Pinpoint the cell where the given text exists, returning its (x, y) midpoint coordinate. 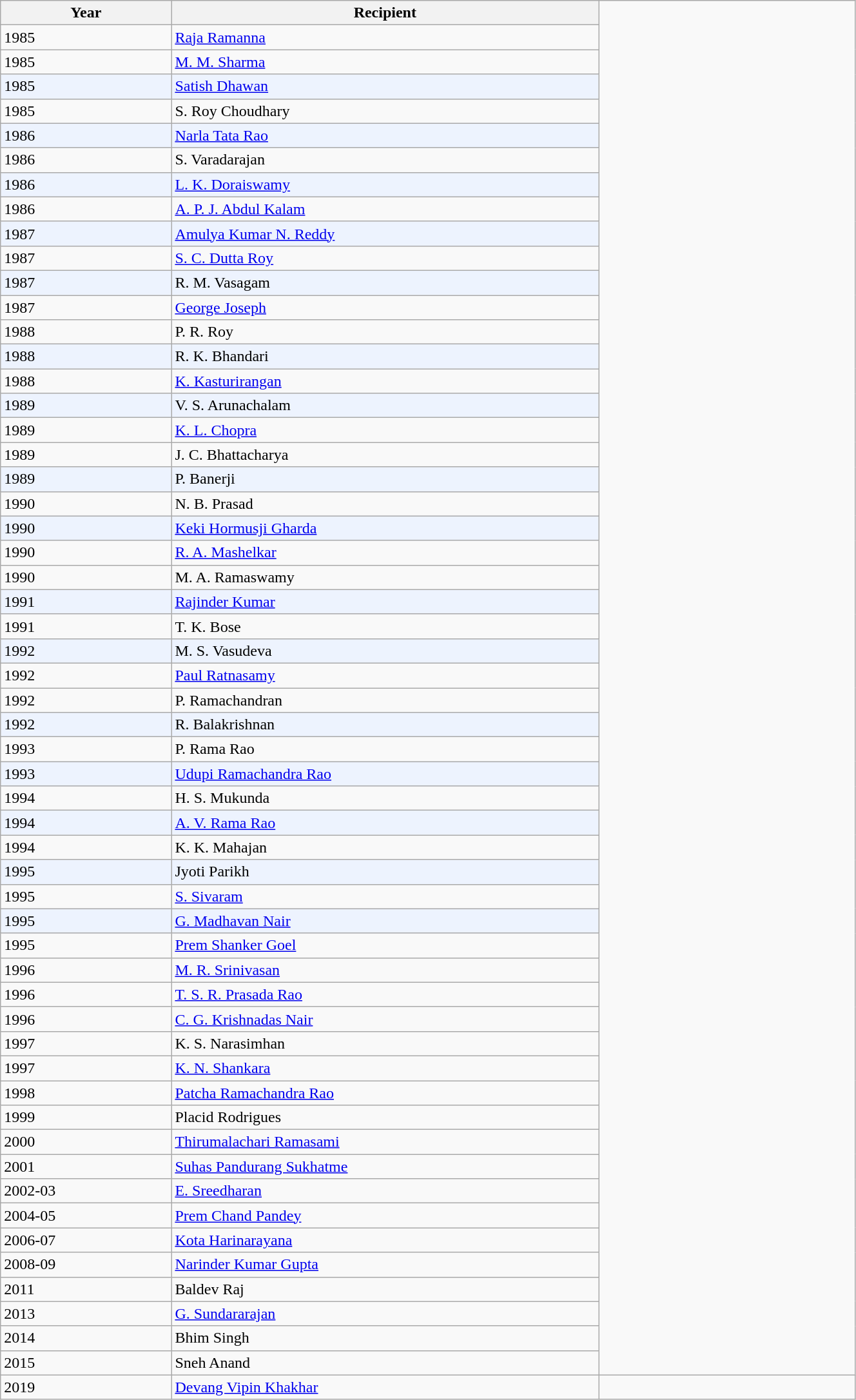
P. Banerji (385, 479)
2013 (86, 1314)
Placid Rodrigues (385, 1118)
Sneh Anand (385, 1363)
K. N. Shankara (385, 1068)
Recipient (385, 13)
L. K. Doraiswamy (385, 184)
R. K. Bhandari (385, 357)
P. Ramachandran (385, 700)
H. S. Mukunda (385, 798)
Amulya Kumar N. Reddy (385, 233)
Devang Vipin Khakhar (385, 1387)
A. P. J. Abdul Kalam (385, 209)
M. R. Srinivasan (385, 970)
George Joseph (385, 308)
M. S. Vasudeva (385, 651)
2019 (86, 1387)
Thirumalachari Ramasami (385, 1142)
G. Sundararajan (385, 1314)
Keki Hormusji Gharda (385, 528)
C. G. Krishnadas Nair (385, 1019)
K. Kasturirangan (385, 381)
S. C. Dutta Roy (385, 258)
K. L. Chopra (385, 430)
Prem Chand Pandey (385, 1216)
S. Varadarajan (385, 160)
Paul Ratnasamy (385, 675)
V. S. Arunachalam (385, 406)
Jyoti Parikh (385, 872)
2008-09 (86, 1265)
Satish Dhawan (385, 86)
1998 (86, 1093)
Rajinder Kumar (385, 602)
2002-03 (86, 1191)
Kota Harinarayana (385, 1240)
2004-05 (86, 1216)
R. M. Vasagam (385, 282)
S. Sivaram (385, 896)
Suhas Pandurang Sukhatme (385, 1167)
2015 (86, 1363)
P. R. Roy (385, 332)
Udupi Ramachandra Rao (385, 774)
Baldev Raj (385, 1289)
T. S. R. Prasada Rao (385, 994)
M. A. Ramaswamy (385, 577)
K. K. Mahajan (385, 847)
Year (86, 13)
E. Sreedharan (385, 1191)
2011 (86, 1289)
G. Madhavan Nair (385, 921)
J. C. Bhattacharya (385, 455)
Prem Shanker Goel (385, 945)
2014 (86, 1338)
R. A. Mashelkar (385, 553)
Narinder Kumar Gupta (385, 1265)
2006-07 (86, 1240)
Raja Ramanna (385, 37)
K. S. Narasimhan (385, 1043)
S. Roy Choudhary (385, 111)
2001 (86, 1167)
2000 (86, 1142)
1999 (86, 1118)
M. M. Sharma (385, 62)
Bhim Singh (385, 1338)
Patcha Ramachandra Rao (385, 1093)
R. Balakrishnan (385, 725)
P. Rama Rao (385, 749)
A. V. Rama Rao (385, 823)
N. B. Prasad (385, 504)
T. K. Bose (385, 626)
Narla Tata Rao (385, 135)
